Identify which cell holds the provided text, then report its [x, y] central coordinate. 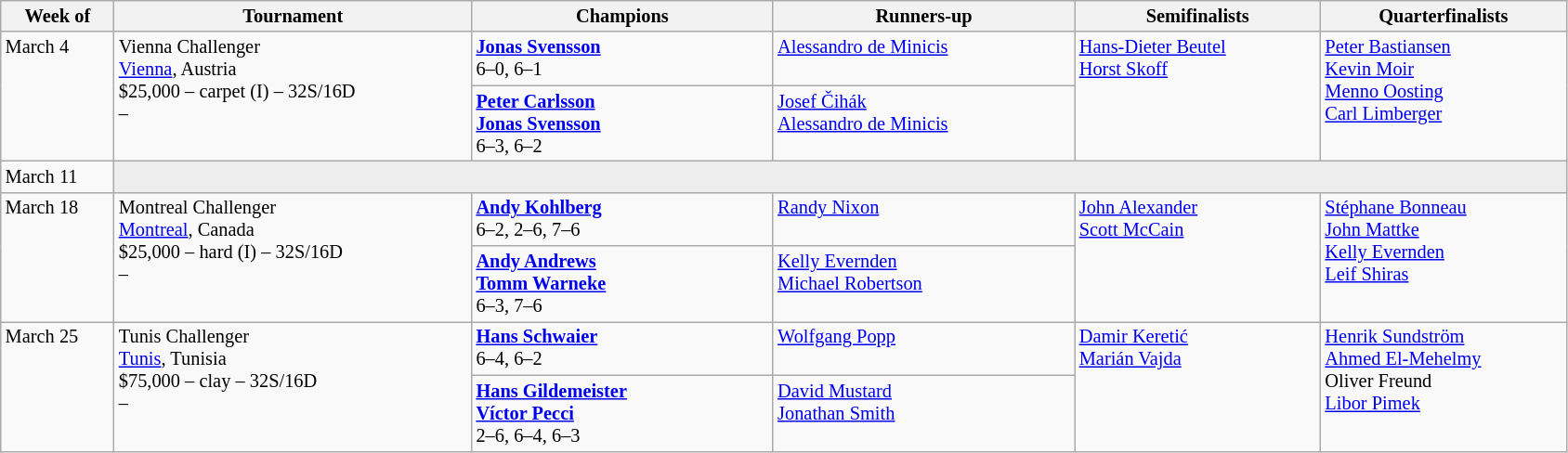
Kelly Evernden Michael Robertson [923, 284]
Wolfgang Popp [923, 348]
March 11 [58, 176]
Tournament [294, 16]
Champions [622, 16]
Quarterfinalists [1444, 16]
Henrik Sundström Ahmed El-Mehelmy Oliver Freund Libor Pimek [1444, 386]
Damir Keretić Marián Vajda [1198, 386]
Tunis Challenger Tunis, Tunisia$75,000 – clay – 32S/16D – [294, 386]
Josef Čihák Alessandro de Minicis [923, 123]
March 25 [58, 386]
March 18 [58, 256]
Hans-Dieter Beutel Horst Skoff [1198, 97]
March 4 [58, 97]
Andy Andrews Tomm Warneke6–3, 7–6 [622, 284]
Hans Gildemeister Víctor Pecci2–6, 6–4, 6–3 [622, 413]
Jonas Svensson 6–0, 6–1 [622, 58]
Randy Nixon [923, 219]
John Alexander Scott McCain [1198, 256]
Alessandro de Minicis [923, 58]
Hans Schwaier 6–4, 6–2 [622, 348]
Stéphane Bonneau John Mattke Kelly Evernden Leif Shiras [1444, 256]
Peter Bastiansen Kevin Moir Menno Oosting Carl Limberger [1444, 97]
Montreal Challenger Montreal, Canada$25,000 – hard (I) – 32S/16D – [294, 256]
Andy Kohlberg 6–2, 2–6, 7–6 [622, 219]
Runners-up [923, 16]
Vienna Challenger Vienna, Austria$25,000 – carpet (I) – 32S/16D – [294, 97]
Semifinalists [1198, 16]
David Mustard Jonathan Smith [923, 413]
Peter Carlsson Jonas Svensson6–3, 6–2 [622, 123]
Week of [58, 16]
